Find where the given text appears and provide that cell's center as (X, Y) coordinate. 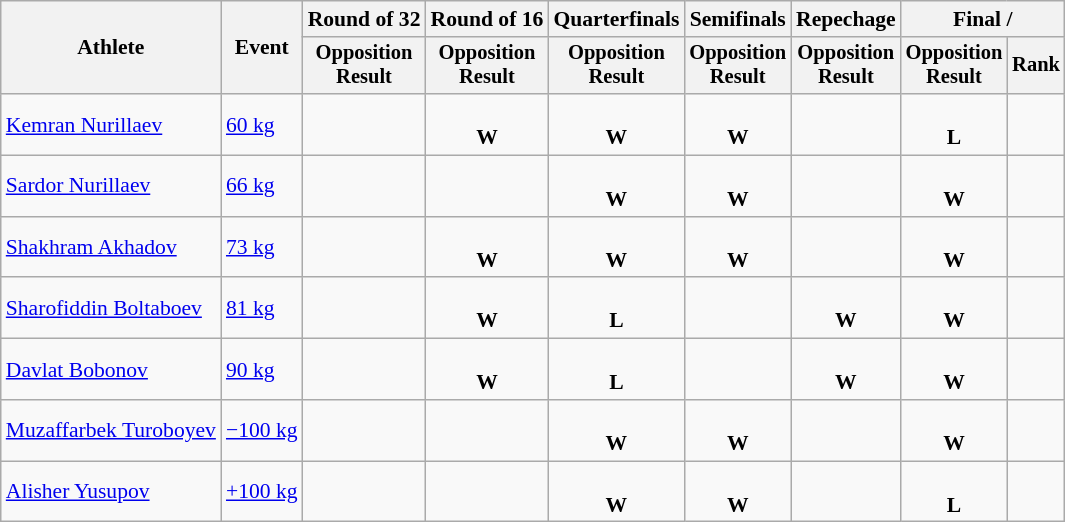
73 kg (262, 248)
Sardor Nurillaev (111, 186)
Alisher Yusupov (111, 492)
66 kg (262, 186)
Sharofiddin Boltaboev (111, 308)
Muzaffarbek Turoboyev (111, 430)
+100 kg (262, 492)
Rank (1036, 66)
Repechage (846, 19)
Round of 32 (364, 19)
Kemran Nurillaev (111, 124)
Final / (983, 19)
−100 kg (262, 430)
Athlete (111, 48)
90 kg (262, 370)
Semifinals (738, 19)
60 kg (262, 124)
Shakhram Akhadov (111, 248)
Quarterfinals (616, 19)
Event (262, 48)
81 kg (262, 308)
Davlat Bobonov (111, 370)
Round of 16 (486, 19)
